For the text-containing cell, return its midpoint in (x, y) coordinate format. 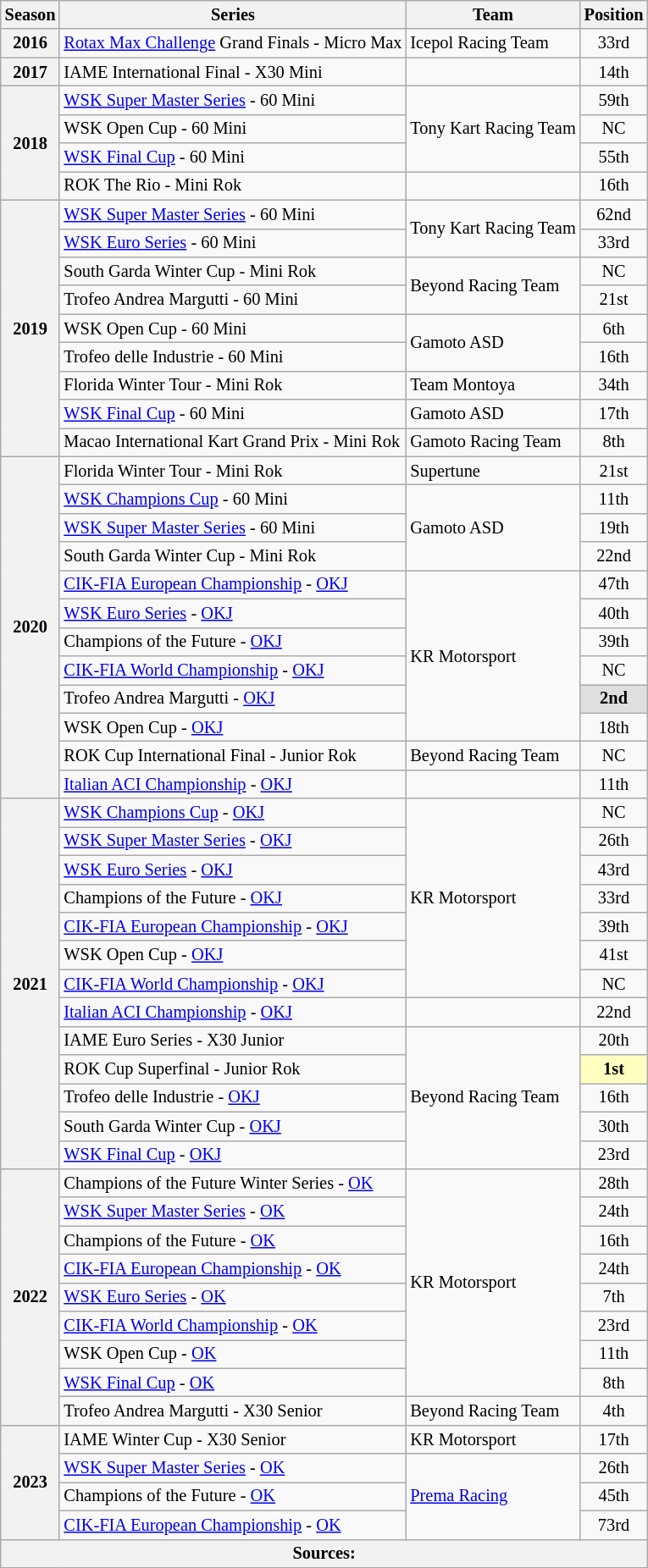
1st (614, 1069)
40th (614, 613)
2020 (30, 627)
Trofeo Andrea Margutti - X30 Senior (232, 1411)
Trofeo Andrea Margutti - 60 Mini (232, 300)
ROK Cup International Final - Junior Rok (232, 755)
Trofeo delle Industrie - 60 Mini (232, 356)
19th (614, 527)
30th (614, 1126)
6th (614, 329)
Season (30, 14)
South Garda Winter Cup - OKJ (232, 1126)
2023 (30, 1482)
41st (614, 955)
WSK Euro Series - OK (232, 1297)
Icepol Racing Team (493, 43)
IAME Winter Cup - X30 Senior (232, 1439)
43rd (614, 870)
2016 (30, 43)
20th (614, 1041)
IAME Euro Series - X30 Junior (232, 1041)
Rotax Max Challenge Grand Finals - Micro Max (232, 43)
Position (614, 14)
28th (614, 1183)
4th (614, 1411)
2019 (30, 329)
Team Montoya (493, 385)
Sources: (324, 1554)
2018 (30, 142)
WSK Final Cup - OKJ (232, 1155)
Macao International Kart Grand Prix - Mini Rok (232, 442)
73rd (614, 1525)
2017 (30, 72)
ROK The Rio - Mini Rok (232, 185)
34th (614, 385)
Series (232, 14)
WSK Open Cup - OK (232, 1354)
ROK Cup Superfinal - Junior Rok (232, 1069)
7th (614, 1297)
18th (614, 727)
CIK-FIA World Championship - OK (232, 1326)
55th (614, 157)
WSK Champions Cup - 60 Mini (232, 499)
62nd (614, 214)
Supertune (493, 471)
Team (493, 14)
2nd (614, 698)
WSK Euro Series - 60 Mini (232, 243)
Prema Racing (493, 1497)
WSK Final Cup - OK (232, 1383)
Gamoto Racing Team (493, 442)
2022 (30, 1297)
Champions of the Future Winter Series - OK (232, 1183)
Trofeo delle Industrie - OKJ (232, 1097)
WSK Super Master Series - OKJ (232, 841)
14th (614, 72)
47th (614, 584)
IAME International Final - X30 Mini (232, 72)
WSK Champions Cup - OKJ (232, 813)
45th (614, 1496)
59th (614, 100)
2021 (30, 984)
Trofeo Andrea Margutti - OKJ (232, 698)
